For the text-containing cell, return its midpoint in (x, y) coordinate format. 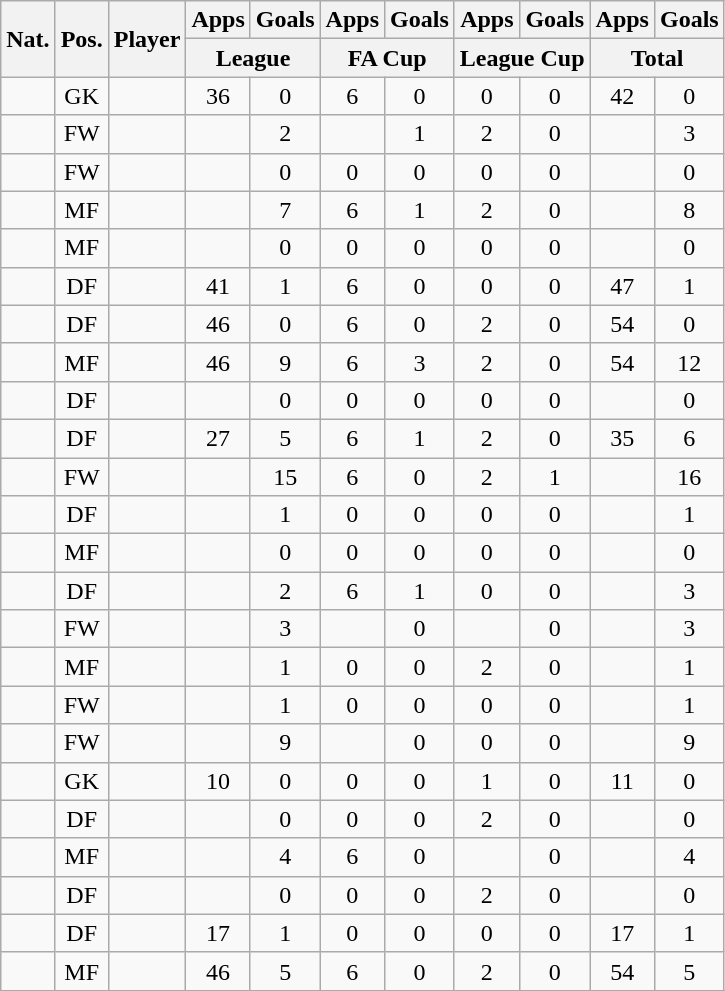
Total (657, 58)
27 (218, 438)
10 (218, 781)
41 (218, 286)
36 (218, 96)
8 (689, 210)
12 (689, 362)
FA Cup (387, 58)
Player (147, 39)
League Cup (522, 58)
11 (622, 781)
League (253, 58)
47 (622, 286)
15 (285, 477)
7 (285, 210)
16 (689, 477)
35 (622, 438)
42 (622, 96)
Nat. (28, 39)
Pos. (82, 39)
